Determine the (x, y) coordinate at the center of the cell enclosing the given text.  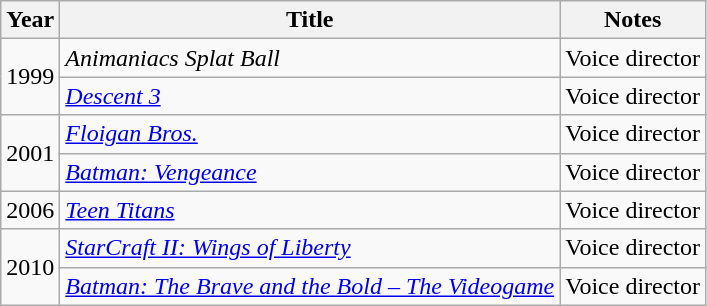
StarCraft II: Wings of Liberty (310, 248)
Descent 3 (310, 96)
1999 (30, 77)
Title (310, 20)
Batman: Vengeance (310, 172)
Year (30, 20)
Floigan Bros. (310, 134)
Animaniacs Splat Ball (310, 58)
2006 (30, 210)
Teen Titans (310, 210)
2010 (30, 267)
Batman: The Brave and the Bold – The Videogame (310, 286)
Notes (633, 20)
2001 (30, 153)
